Output the [X, Y] coordinate of the center of the cell containing the given text.  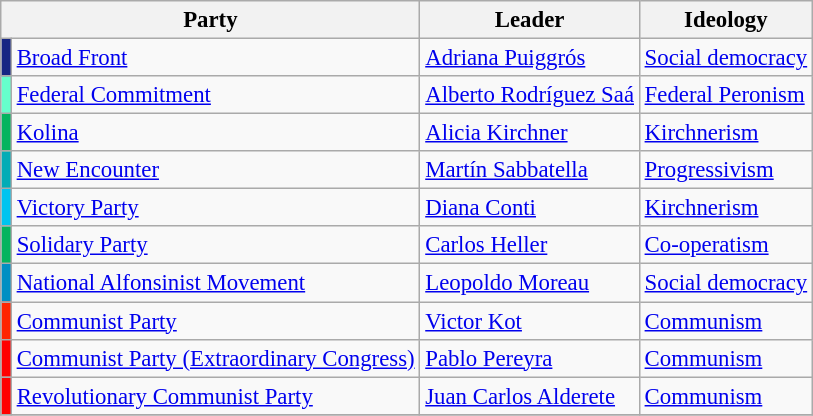
Adriana Puiggrós [530, 58]
Diana Conti [530, 208]
Juan Carlos Alderete [530, 396]
Party [210, 20]
Broad Front [216, 58]
Federal Commitment [216, 95]
Progressivism [726, 170]
Communist Party [216, 321]
Victor Kot [530, 321]
Ideology [726, 20]
Federal Peronism [726, 95]
Leopoldo Moreau [530, 283]
Leader [530, 20]
Alberto Rodríguez Saá [530, 95]
National Alfonsinist Movement [216, 283]
Revolutionary Communist Party [216, 396]
Solidary Party [216, 245]
Victory Party [216, 208]
Pablo Pereyra [530, 358]
Communist Party (Extraordinary Congress) [216, 358]
New Encounter [216, 170]
Kolina [216, 133]
Co-operatism [726, 245]
Carlos Heller [530, 245]
Martín Sabbatella [530, 170]
Alicia Kirchner [530, 133]
